Detect which cell encompasses the target text, then output its [X, Y] center coordinate. 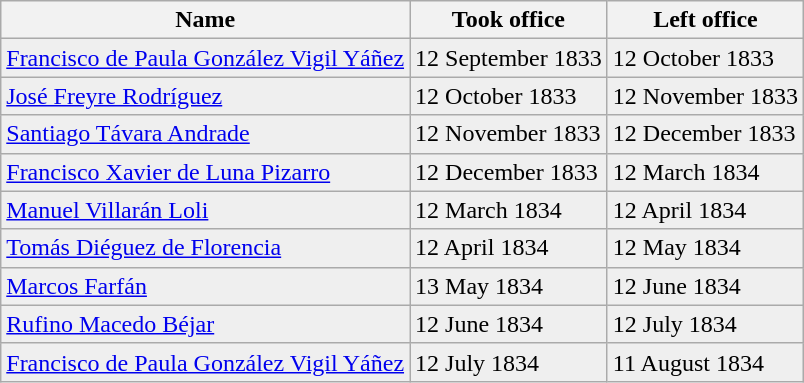
12 September 1833 [509, 58]
Name [206, 20]
Took office [509, 20]
13 May 1834 [509, 286]
Santiago Távara Andrade [206, 134]
Tomás Diéguez de Florencia [206, 248]
Francisco Xavier de Luna Pizarro [206, 172]
12 May 1834 [705, 248]
Rufino Macedo Béjar [206, 324]
José Freyre Rodríguez [206, 96]
Left office [705, 20]
11 August 1834 [705, 362]
Marcos Farfán [206, 286]
Manuel Villarán Loli [206, 210]
